Provide the (x, y) coordinate of the cell's center where the given text is located.  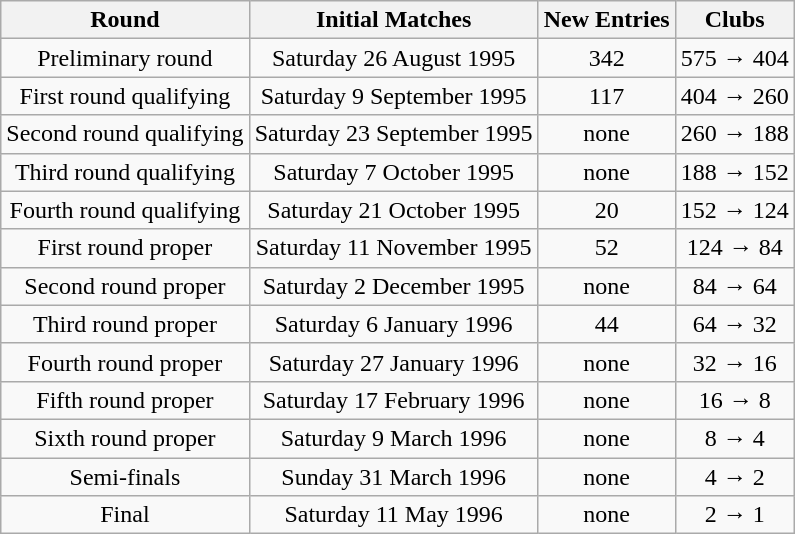
Saturday 17 February 1996 (394, 400)
Fourth round proper (125, 362)
Saturday 26 August 1995 (394, 58)
124 → 84 (734, 248)
Sunday 31 March 1996 (394, 477)
Saturday 11 May 1996 (394, 515)
2 → 1 (734, 515)
Fourth round qualifying (125, 210)
Saturday 27 January 1996 (394, 362)
Third round proper (125, 324)
Saturday 2 December 1995 (394, 286)
342 (606, 58)
Saturday 11 November 1995 (394, 248)
First round proper (125, 248)
Saturday 7 October 1995 (394, 172)
117 (606, 96)
64 → 32 (734, 324)
Saturday 9 September 1995 (394, 96)
First round qualifying (125, 96)
Saturday 21 October 1995 (394, 210)
Saturday 6 January 1996 (394, 324)
52 (606, 248)
Second round proper (125, 286)
44 (606, 324)
Third round qualifying (125, 172)
Semi-finals (125, 477)
20 (606, 210)
Saturday 23 September 1995 (394, 134)
New Entries (606, 20)
Round (125, 20)
32 → 16 (734, 362)
188 → 152 (734, 172)
Final (125, 515)
575 → 404 (734, 58)
8 → 4 (734, 438)
Saturday 9 March 1996 (394, 438)
Fifth round proper (125, 400)
260 → 188 (734, 134)
Clubs (734, 20)
Second round qualifying (125, 134)
Initial Matches (394, 20)
404 → 260 (734, 96)
84 → 64 (734, 286)
16 → 8 (734, 400)
Preliminary round (125, 58)
4 → 2 (734, 477)
152 → 124 (734, 210)
Sixth round proper (125, 438)
